Return the (x, y) coordinate for the center point of the cell that contains the specified text.  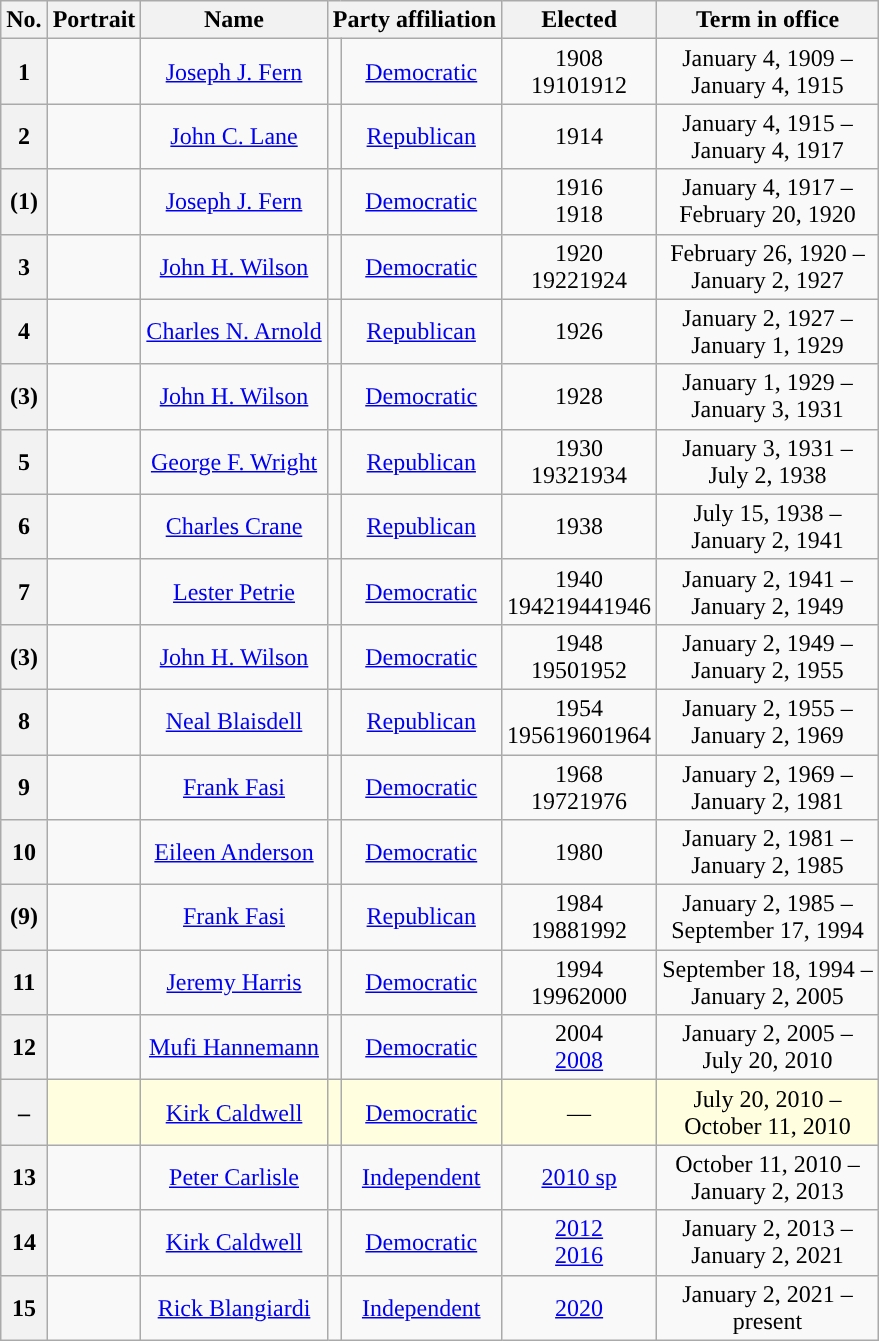
3 (24, 266)
1980 (580, 852)
September 18, 1994 – January 2, 2005 (768, 982)
January 4, 1909 – January 4, 1915 (768, 72)
20042008 (580, 1048)
Charles Crane (234, 526)
1954195619601964 (580, 722)
January 2, 2005 – July 20, 2010 (768, 1048)
199419962000 (580, 982)
January 2, 1955 – January 2, 1969 (768, 722)
1 (24, 72)
19161918 (580, 202)
January 4, 1915 – January 4, 1917 (768, 136)
January 2, 1949 – January 2, 1955 (768, 656)
1926 (580, 332)
Mufi Hannemann (234, 1048)
193019321934 (580, 462)
Portrait (94, 20)
Party affiliation (414, 20)
Rick Blangiardi (234, 1308)
– (24, 1112)
5 (24, 462)
Eileen Anderson (234, 852)
12 (24, 1048)
Lester Petrie (234, 592)
January 2, 2021 – present (768, 1308)
Term in office (768, 20)
192019221924 (580, 266)
July 15, 1938 – January 2, 1941 (768, 526)
190819101912 (580, 72)
1938 (580, 526)
2 (24, 136)
(9) (24, 918)
January 2, 1941 – January 2, 1949 (768, 592)
January 4, 1917 – February 20, 1920 (768, 202)
1928 (580, 396)
John C. Lane (234, 136)
6 (24, 526)
October 11, 2010 – January 2, 2013 (768, 1178)
George F. Wright (234, 462)
Name (234, 20)
13 (24, 1178)
January 2, 1927 – January 1, 1929 (768, 332)
January 2, 1969 – January 2, 1981 (768, 786)
1914 (580, 136)
2010 sp (580, 1178)
196819721976 (580, 786)
January 3, 1931 – July 2, 1938 (768, 462)
January 2, 2013 – January 2, 2021 (768, 1242)
No. (24, 20)
— (580, 1112)
January 2, 1985 – September 17, 1994 (768, 918)
Jeremy Harris (234, 982)
11 (24, 982)
Elected (580, 20)
198419881992 (580, 918)
7 (24, 592)
9 (24, 786)
2020 (580, 1308)
January 2, 1981 – January 2, 1985 (768, 852)
15 (24, 1308)
Neal Blaisdell (234, 722)
1940194219441946 (580, 592)
10 (24, 852)
July 20, 2010 – October 11, 2010 (768, 1112)
Peter Carlisle (234, 1178)
Charles N. Arnold (234, 332)
14 (24, 1242)
20122016 (580, 1242)
February 26, 1920 – January 2, 1927 (768, 266)
194819501952 (580, 656)
(1) (24, 202)
4 (24, 332)
8 (24, 722)
January 1, 1929 – January 3, 1931 (768, 396)
